Return (x, y) of the center of cell containing provided text 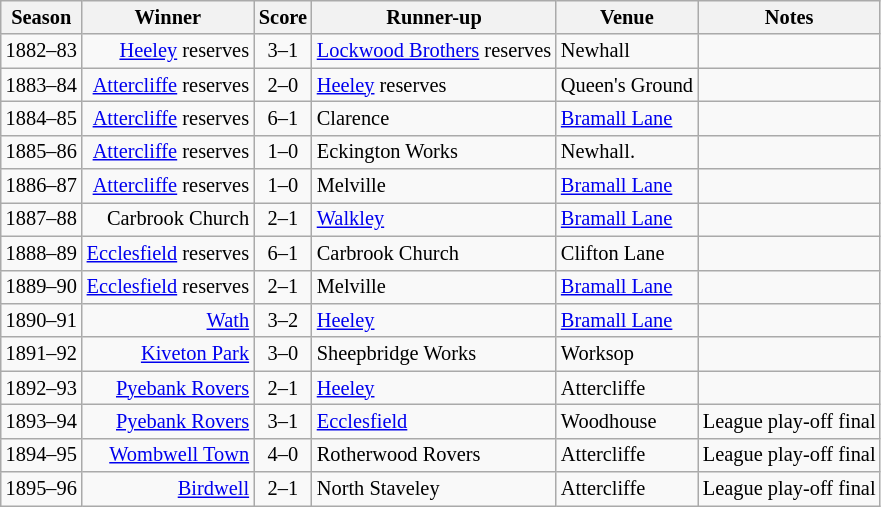
1885–86 (42, 152)
1887–88 (42, 219)
Score (283, 17)
Rotherwood Rovers (434, 455)
Eckington Works (434, 152)
4–0 (283, 455)
Wombwell Town (168, 455)
1893–94 (42, 421)
Ecclesfield (434, 421)
Clarence (434, 118)
Sheepbridge Works (434, 354)
Worksop (627, 354)
1892–93 (42, 388)
Woodhouse (627, 421)
Walkley (434, 219)
Queen's Ground (627, 85)
Runner-up (434, 17)
Notes (790, 17)
1888–89 (42, 253)
3–2 (283, 320)
1890–91 (42, 320)
Birdwell (168, 489)
Season (42, 17)
1886–87 (42, 186)
3–0 (283, 354)
1884–85 (42, 118)
1895–96 (42, 489)
Lockwood Brothers reserves (434, 51)
Wath (168, 320)
Winner (168, 17)
North Staveley (434, 489)
1882–83 (42, 51)
Venue (627, 17)
Clifton Lane (627, 253)
Kiveton Park (168, 354)
Newhall (627, 51)
1891–92 (42, 354)
Newhall. (627, 152)
1883–84 (42, 85)
2–0 (283, 85)
1889–90 (42, 287)
1894–95 (42, 455)
